Return the [X, Y] coordinate for the center point of the cell that contains the specified text.  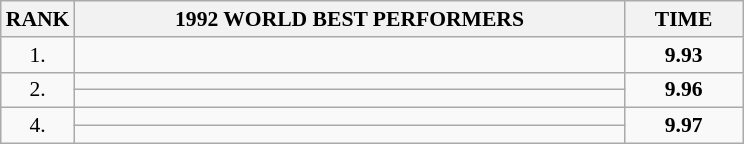
1992 WORLD BEST PERFORMERS [349, 19]
2. [38, 90]
4. [38, 126]
9.97 [684, 126]
TIME [684, 19]
RANK [38, 19]
9.93 [684, 55]
9.96 [684, 90]
1. [38, 55]
